Determine the [x, y] coordinate at the center of the cell enclosing the given text.  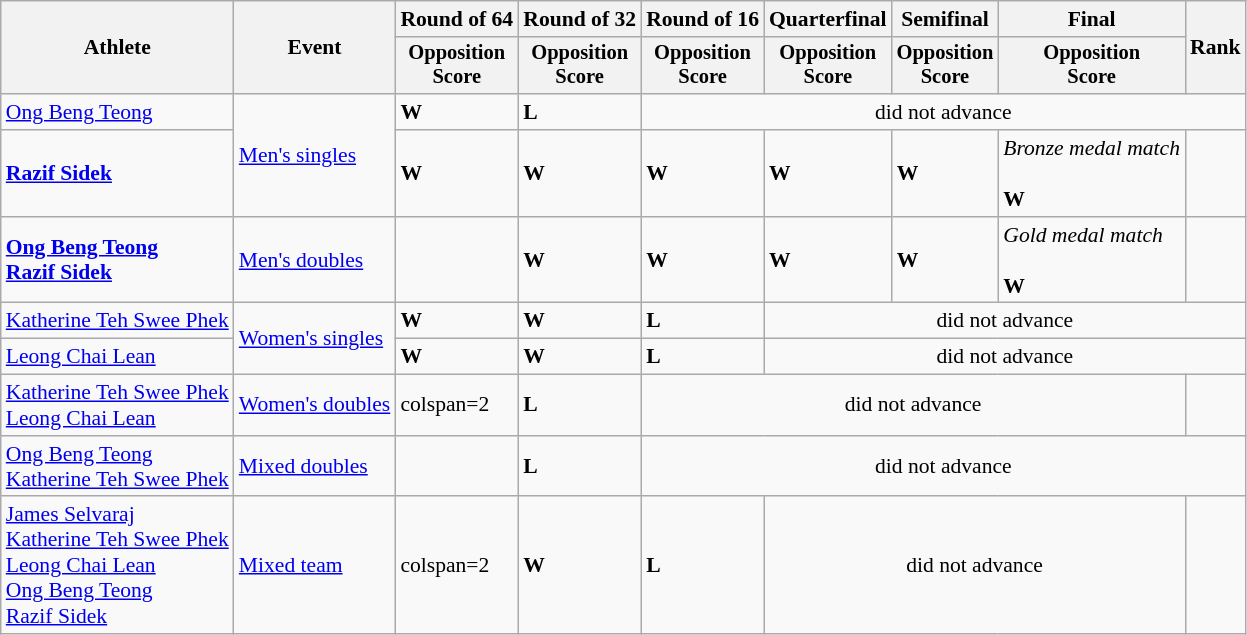
Leong Chai Lean [118, 357]
Final [1092, 19]
Round of 32 [580, 19]
Katherine Teh Swee Phek [118, 321]
Round of 64 [456, 19]
Mixed doubles [315, 466]
Ong Beng Teong [118, 112]
Ong Beng TeongKatherine Teh Swee Phek [118, 466]
Women's doubles [315, 406]
Semifinal [946, 19]
Ong Beng TeongRazif Sidek [118, 260]
Round of 16 [702, 19]
Katherine Teh Swee PhekLeong Chai Lean [118, 406]
Men's singles [315, 155]
Rank [1216, 48]
Women's singles [315, 338]
Men's doubles [315, 260]
Event [315, 48]
Razif Sidek [118, 174]
Athlete [118, 48]
Bronze medal matchW [1092, 174]
James SelvarajKatherine Teh Swee PhekLeong Chai LeanOng Beng TeongRazif Sidek [118, 566]
Gold medal matchW [1092, 260]
Quarterfinal [828, 19]
Mixed team [315, 566]
